Scan for the cell matching the given text and deliver its [X, Y] coordinate at center. 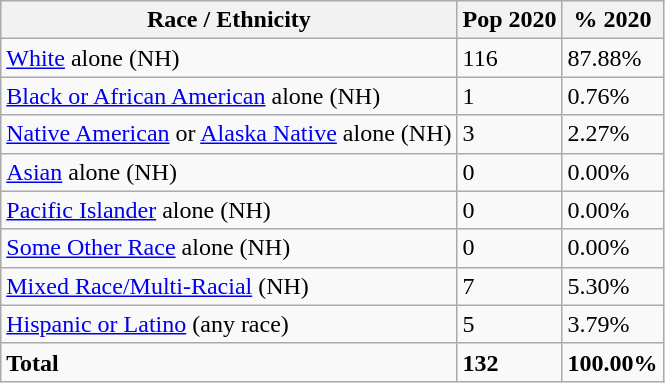
% 2020 [612, 20]
3.79% [612, 324]
3 [510, 134]
Total [229, 362]
116 [510, 58]
100.00% [612, 362]
5.30% [612, 286]
Pacific Islander alone (NH) [229, 210]
1 [510, 96]
Asian alone (NH) [229, 172]
White alone (NH) [229, 58]
0.76% [612, 96]
Pop 2020 [510, 20]
Hispanic or Latino (any race) [229, 324]
132 [510, 362]
87.88% [612, 58]
Mixed Race/Multi-Racial (NH) [229, 286]
Native American or Alaska Native alone (NH) [229, 134]
Some Other Race alone (NH) [229, 248]
5 [510, 324]
Black or African American alone (NH) [229, 96]
7 [510, 286]
Race / Ethnicity [229, 20]
2.27% [612, 134]
